Search for the cell housing the specified text and yield its [X, Y] center coordinate. 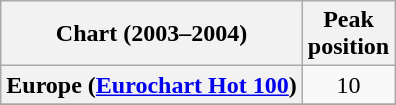
Chart (2003–2004) [152, 34]
10 [348, 85]
Peakposition [348, 34]
Europe (Eurochart Hot 100) [152, 85]
